Return the [x, y] coordinate for the center point of the cell that contains the specified text.  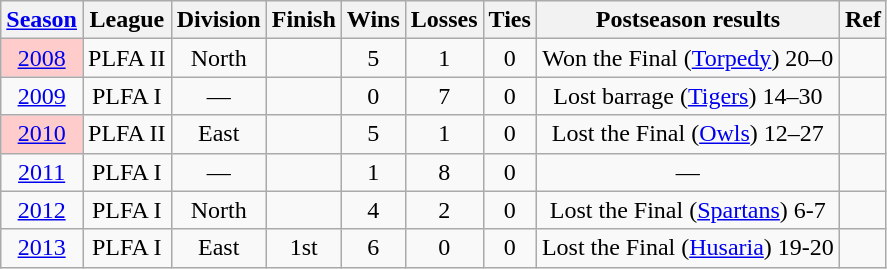
2013 [42, 248]
8 [444, 172]
2012 [42, 210]
Wins [373, 20]
2011 [42, 172]
Ties [510, 20]
2 [444, 210]
Division [218, 20]
Lost the Final (Owls) 12–27 [688, 134]
Lost barrage (Tigers) 14–30 [688, 96]
2008 [42, 58]
4 [373, 210]
6 [373, 248]
Finish [304, 20]
Lost the Final (Spartans) 6-7 [688, 210]
1st [304, 248]
Postseason results [688, 20]
Lost the Final (Husaria) 19-20 [688, 248]
2009 [42, 96]
Won the Final (Torpedy) 20–0 [688, 58]
Season [42, 20]
League [126, 20]
2010 [42, 134]
Ref [862, 20]
7 [444, 96]
Losses [444, 20]
